Determine the [X, Y] coordinate at the center of the cell enclosing the given text.  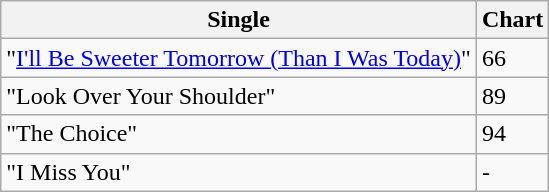
Chart [512, 20]
89 [512, 96]
"I Miss You" [239, 172]
"I'll Be Sweeter Tomorrow (Than I Was Today)" [239, 58]
66 [512, 58]
- [512, 172]
"Look Over Your Shoulder" [239, 96]
"The Choice" [239, 134]
94 [512, 134]
Single [239, 20]
